Pinpoint the cell where the given text exists, returning its [x, y] midpoint coordinate. 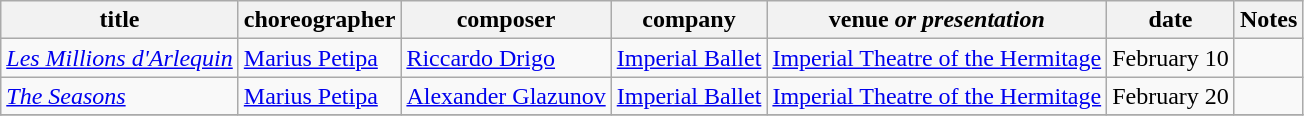
date [1171, 20]
venue or presentation [937, 20]
February 10 [1171, 58]
The Seasons [120, 96]
Alexander Glazunov [506, 96]
title [120, 20]
composer [506, 20]
choreographer [320, 20]
company [689, 20]
Notes [1268, 20]
Les Millions d'Arlequin [120, 58]
February 20 [1171, 96]
Riccardo Drigo [506, 58]
